Scan for the cell matching the given text and deliver its (X, Y) coordinate at center. 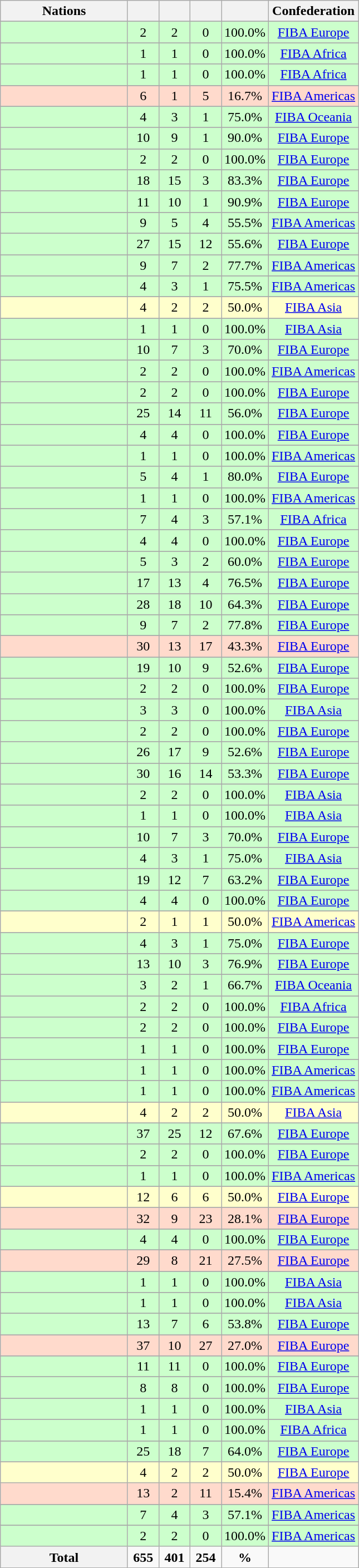
67.6% (245, 1133)
63.2% (245, 879)
401 (174, 1557)
Total (65, 1557)
76.5% (245, 583)
64.0% (245, 1451)
77.7% (245, 265)
55.5% (245, 223)
60.0% (245, 561)
16.7% (245, 96)
75.5% (245, 287)
26 (143, 752)
83.3% (245, 180)
90.0% (245, 138)
27.0% (245, 1345)
655 (143, 1557)
Nations (65, 11)
55.6% (245, 244)
27.5% (245, 1260)
Confederation (314, 11)
% (245, 1557)
53.3% (245, 773)
90.9% (245, 201)
56.0% (245, 413)
29 (143, 1260)
53.8% (245, 1324)
64.3% (245, 604)
77.8% (245, 625)
32 (143, 1218)
23 (205, 1218)
80.0% (245, 477)
43.3% (245, 647)
28.1% (245, 1218)
254 (205, 1557)
16 (174, 773)
66.7% (245, 985)
15.4% (245, 1493)
76.9% (245, 964)
21 (205, 1260)
28 (143, 604)
